Locate the cell with the specified text and output its (X, Y) center coordinate. 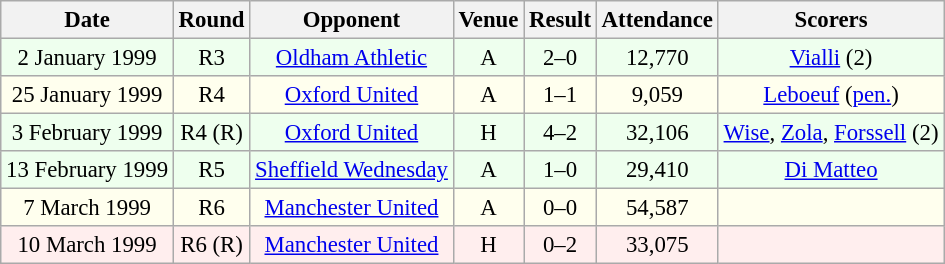
R5 (211, 170)
1–1 (560, 95)
32,106 (657, 133)
R6 (R) (211, 245)
R4 (211, 95)
Venue (488, 20)
R4 (R) (211, 133)
25 January 1999 (88, 95)
0–0 (560, 208)
3 February 1999 (88, 133)
9,059 (657, 95)
7 March 1999 (88, 208)
Di Matteo (830, 170)
Date (88, 20)
Attendance (657, 20)
Sheffield Wednesday (352, 170)
12,770 (657, 58)
29,410 (657, 170)
Wise, Zola, Forssell (2) (830, 133)
R3 (211, 58)
0–2 (560, 245)
R6 (211, 208)
Vialli (2) (830, 58)
2–0 (560, 58)
13 February 1999 (88, 170)
Oldham Athletic (352, 58)
Result (560, 20)
54,587 (657, 208)
33,075 (657, 245)
1–0 (560, 170)
2 January 1999 (88, 58)
Opponent (352, 20)
Round (211, 20)
4–2 (560, 133)
Leboeuf (pen.) (830, 95)
Scorers (830, 20)
10 March 1999 (88, 245)
